Scan for the cell matching the given text and deliver its [x, y] coordinate at center. 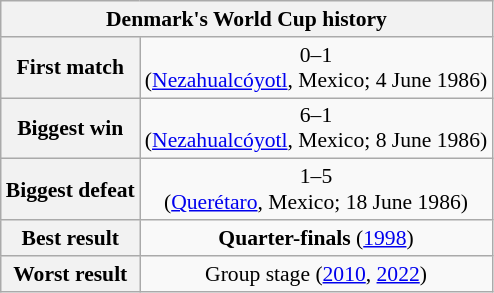
1–5 (Querétaro, Mexico; 18 June 1986) [316, 190]
6–1 (Nezahualcóyotl, Mexico; 8 June 1986) [316, 128]
Biggest defeat [70, 190]
0–1 (Nezahualcóyotl, Mexico; 4 June 1986) [316, 68]
Biggest win [70, 128]
Group stage (2010, 2022) [316, 274]
First match [70, 68]
Denmark's World Cup history [246, 19]
Best result [70, 238]
Quarter-finals (1998) [316, 238]
Worst result [70, 274]
